Detect which cell encompasses the target text, then output its (x, y) center coordinate. 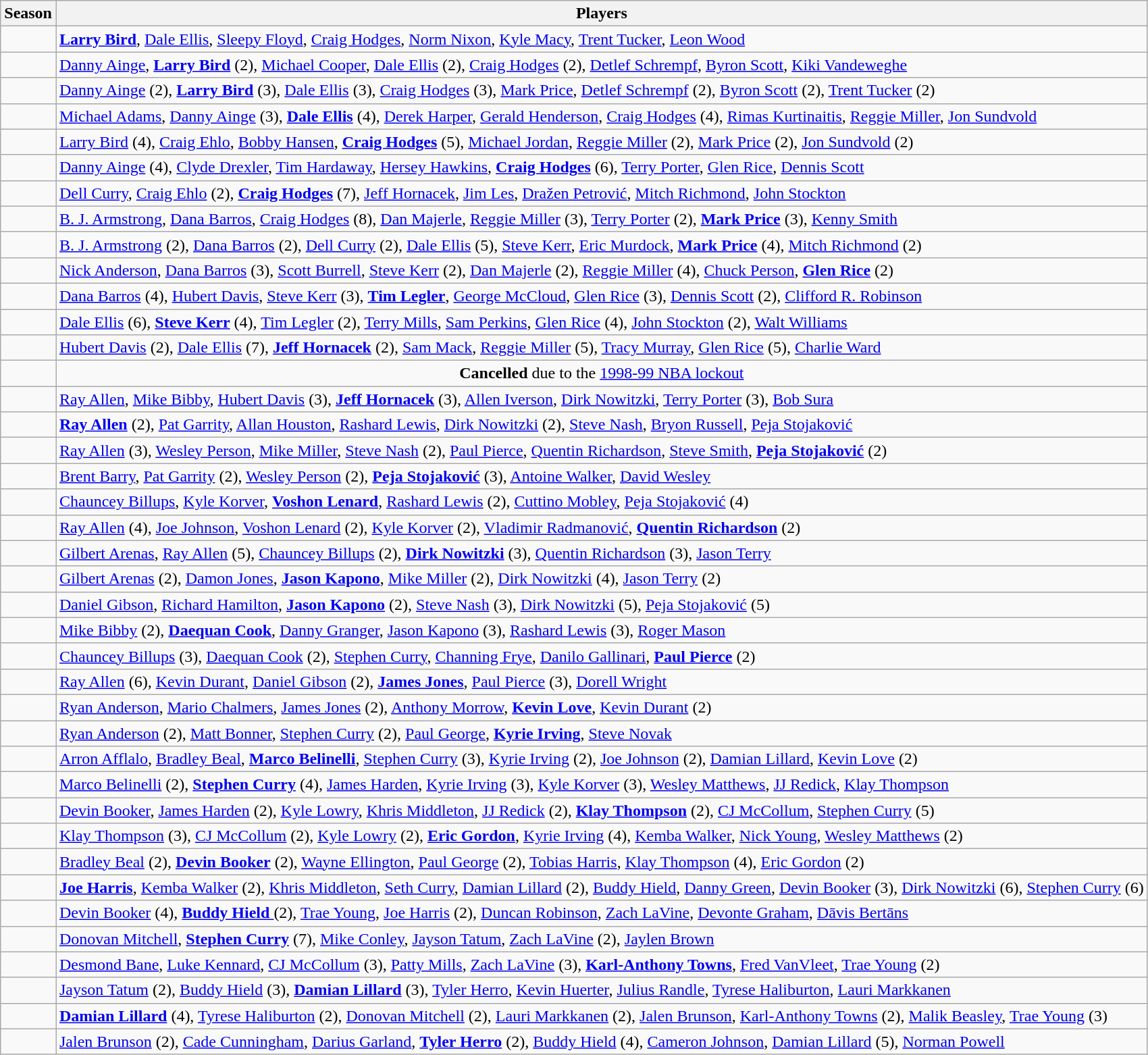
Cancelled due to the 1998-99 NBA lockout (601, 374)
Daniel Gibson, Richard Hamilton, Jason Kapono (2), Steve Nash (3), Dirk Nowitzki (5), Peja Stojaković (5) (601, 604)
Marco Belinelli (2), Stephen Curry (4), James Harden, Kyrie Irving (3), Kyle Korver (3), Wesley Matthews, JJ Redick, Klay Thompson (601, 785)
Larry Bird, Dale Ellis, Sleepy Floyd, Craig Hodges, Norm Nixon, Kyle Macy, Trent Tucker, Leon Wood (601, 39)
Ray Allen (2), Pat Garrity, Allan Houston, Rashard Lewis, Dirk Nowitzki (2), Steve Nash, Bryon Russell, Peja Stojaković (601, 425)
Arron Afflalo, Bradley Beal, Marco Belinelli, Stephen Curry (3), Kyrie Irving (2), Joe Johnson (2), Damian Lillard, Kevin Love (2) (601, 759)
Ryan Anderson (2), Matt Bonner, Stephen Curry (2), Paul George, Kyrie Irving, Steve Novak (601, 733)
Danny Ainge, Larry Bird (2), Michael Cooper, Dale Ellis (2), Craig Hodges (2), Detlef Schrempf, Byron Scott, Kiki Vandeweghe (601, 65)
Ray Allen (3), Wesley Person, Mike Miller, Steve Nash (2), Paul Pierce, Quentin Richardson, Steve Smith, Peja Stojaković (2) (601, 451)
Bradley Beal (2), Devin Booker (2), Wayne Ellington, Paul George (2), Tobias Harris, Klay Thompson (4), Eric Gordon (2) (601, 862)
Nick Anderson, Dana Barros (3), Scott Burrell, Steve Kerr (2), Dan Majerle (2), Reggie Miller (4), Chuck Person, Glen Rice (2) (601, 270)
Devin Booker (4), Buddy Hield (2), Trae Young, Joe Harris (2), Duncan Robinson, Zach LaVine, Devonte Graham, Dāvis Bertāns (601, 913)
Klay Thompson (3), CJ McCollum (2), Kyle Lowry (2), Eric Gordon, Kyrie Irving (4), Kemba Walker, Nick Young, Wesley Matthews (2) (601, 836)
Dale Ellis (6), Steve Kerr (4), Tim Legler (2), Terry Mills, Sam Perkins, Glen Rice (4), John Stockton (2), Walt Williams (601, 322)
Danny Ainge (4), Clyde Drexler, Tim Hardaway, Hersey Hawkins, Craig Hodges (6), Terry Porter, Glen Rice, Dennis Scott (601, 168)
Jayson Tatum (2), Buddy Hield (3), Damian Lillard (3), Tyler Herro, Kevin Huerter, Julius Randle, Tyrese Haliburton, Lauri Markkanen (601, 990)
Dana Barros (4), Hubert Davis, Steve Kerr (3), Tim Legler, George McCloud, Glen Rice (3), Dennis Scott (2), Clifford R. Robinson (601, 296)
Hubert Davis (2), Dale Ellis (7), Jeff Hornacek (2), Sam Mack, Reggie Miller (5), Tracy Murray, Glen Rice (5), Charlie Ward (601, 348)
Danny Ainge (2), Larry Bird (3), Dale Ellis (3), Craig Hodges (3), Mark Price, Detlef Schrempf (2), Byron Scott (2), Trent Tucker (2) (601, 91)
Ryan Anderson, Mario Chalmers, James Jones (2), Anthony Morrow, Kevin Love, Kevin Durant (2) (601, 707)
Brent Barry, Pat Garrity (2), Wesley Person (2), Peja Stojaković (3), Antoine Walker, David Wesley (601, 476)
Players (601, 14)
B. J. Armstrong (2), Dana Barros (2), Dell Curry (2), Dale Ellis (5), Steve Kerr, Eric Murdock, Mark Price (4), Mitch Richmond (2) (601, 245)
Desmond Bane, Luke Kennard, CJ McCollum (3), Patty Mills, Zach LaVine (3), Karl-Anthony Towns, Fred VanVleet, Trae Young (2) (601, 964)
Jalen Brunson (2), Cade Cunningham, Darius Garland, Tyler Herro (2), Buddy Hield (4), Cameron Johnson, Damian Lillard (5), Norman Powell (601, 1041)
B. J. Armstrong, Dana Barros, Craig Hodges (8), Dan Majerle, Reggie Miller (3), Terry Porter (2), Mark Price (3), Kenny Smith (601, 219)
Gilbert Arenas, Ray Allen (5), Chauncey Billups (2), Dirk Nowitzki (3), Quentin Richardson (3), Jason Terry (601, 553)
Ray Allen, Mike Bibby, Hubert Davis (3), Jeff Hornacek (3), Allen Iverson, Dirk Nowitzki, Terry Porter (3), Bob Sura (601, 399)
Devin Booker, James Harden (2), Kyle Lowry, Khris Middleton, JJ Redick (2), Klay Thompson (2), CJ McCollum, Stephen Curry (5) (601, 810)
Ray Allen (6), Kevin Durant, Daniel Gibson (2), James Jones, Paul Pierce (3), Dorell Wright (601, 681)
Chauncey Billups (3), Daequan Cook (2), Stephen Curry, Channing Frye, Danilo Gallinari, Paul Pierce (2) (601, 656)
Chauncey Billups, Kyle Korver, Voshon Lenard, Rashard Lewis (2), Cuttino Mobley, Peja Stojaković (4) (601, 502)
Mike Bibby (2), Daequan Cook, Danny Granger, Jason Kapono (3), Rashard Lewis (3), Roger Mason (601, 630)
Season (28, 14)
Michael Adams, Danny Ainge (3), Dale Ellis (4), Derek Harper, Gerald Henderson, Craig Hodges (4), Rimas Kurtinaitis, Reggie Miller, Jon Sundvold (601, 116)
Donovan Mitchell, Stephen Curry (7), Mike Conley, Jayson Tatum, Zach LaVine (2), Jaylen Brown (601, 939)
Ray Allen (4), Joe Johnson, Voshon Lenard (2), Kyle Korver (2), Vladimir Radmanović, Quentin Richardson (2) (601, 527)
Gilbert Arenas (2), Damon Jones, Jason Kapono, Mike Miller (2), Dirk Nowitzki (4), Jason Terry (2) (601, 579)
Larry Bird (4), Craig Ehlo, Bobby Hansen, Craig Hodges (5), Michael Jordan, Reggie Miller (2), Mark Price (2), Jon Sundvold (2) (601, 142)
Dell Curry, Craig Ehlo (2), Craig Hodges (7), Jeff Hornacek, Jim Les, Dražen Petrović, Mitch Richmond, John Stockton (601, 193)
